Detect which cell encompasses the target text, then output its (X, Y) center coordinate. 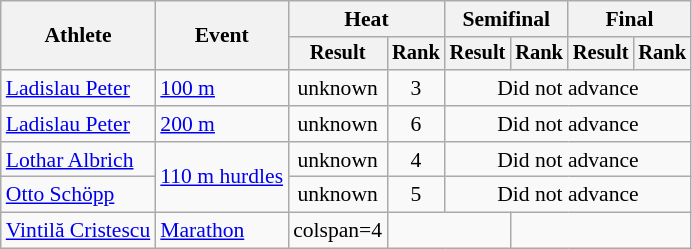
5 (416, 195)
Marathon (222, 231)
Final (630, 19)
110 m hurdles (222, 178)
Semifinal (506, 19)
100 m (222, 88)
Heat (366, 19)
4 (416, 160)
Otto Schöpp (78, 195)
6 (416, 124)
Athlete (78, 36)
Event (222, 36)
Lothar Albrich (78, 160)
3 (416, 88)
colspan=4 (338, 231)
Vintilă Cristescu (78, 231)
200 m (222, 124)
